Output the [x, y] coordinate of the center of the cell containing the given text.  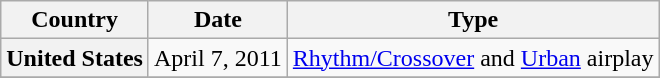
Rhythm/Crossover and Urban airplay [473, 58]
Date [218, 20]
Country [75, 20]
Type [473, 20]
United States [75, 58]
April 7, 2011 [218, 58]
